Search for the cell housing the specified text and yield its (X, Y) center coordinate. 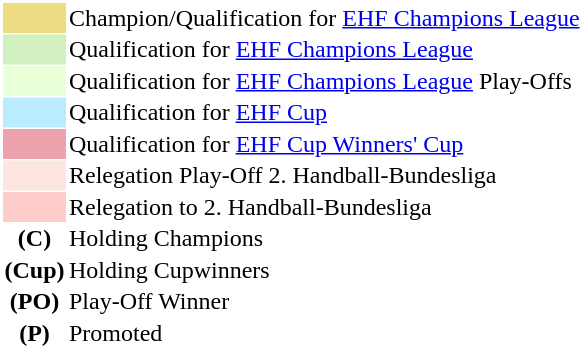
(Cup) (34, 270)
(PO) (34, 301)
Qualification for EHF Cup (325, 113)
Qualification for EHF Champions League Play-Offs (325, 81)
Relegation to 2. Handball-Bundesliga (325, 207)
Holding Champions (325, 239)
Promoted (325, 333)
Relegation Play-Off 2. Handball-Bundesliga (325, 175)
Play-Off Winner (325, 301)
(P) (34, 333)
Champion/Qualification for EHF Champions League (325, 18)
Holding Cupwinners (325, 270)
Qualification for EHF Cup Winners' Cup (325, 144)
(C) (34, 239)
Qualification for EHF Champions League (325, 49)
